Capture the cell that displays the provided text and extract its [X, Y] central coordinate. 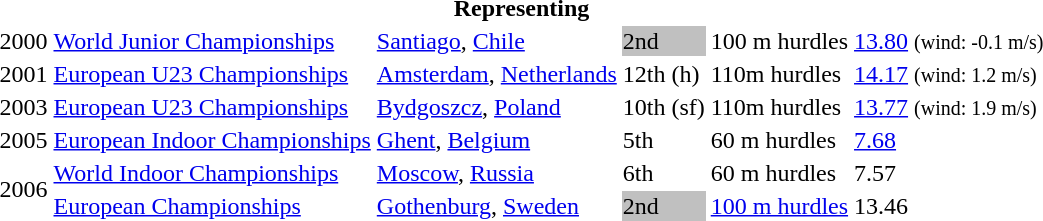
5th [664, 140]
12th (h) [664, 74]
Amsterdam, Netherlands [496, 74]
Gothenburg, Sweden [496, 206]
Moscow, Russia [496, 173]
Santiago, Chile [496, 41]
European Championships [212, 206]
Ghent, Belgium [496, 140]
6th [664, 173]
European Indoor Championships [212, 140]
World Junior Championships [212, 41]
World Indoor Championships [212, 173]
10th (sf) [664, 107]
Bydgoszcz, Poland [496, 107]
